Return [X, Y] of the center of cell containing provided text 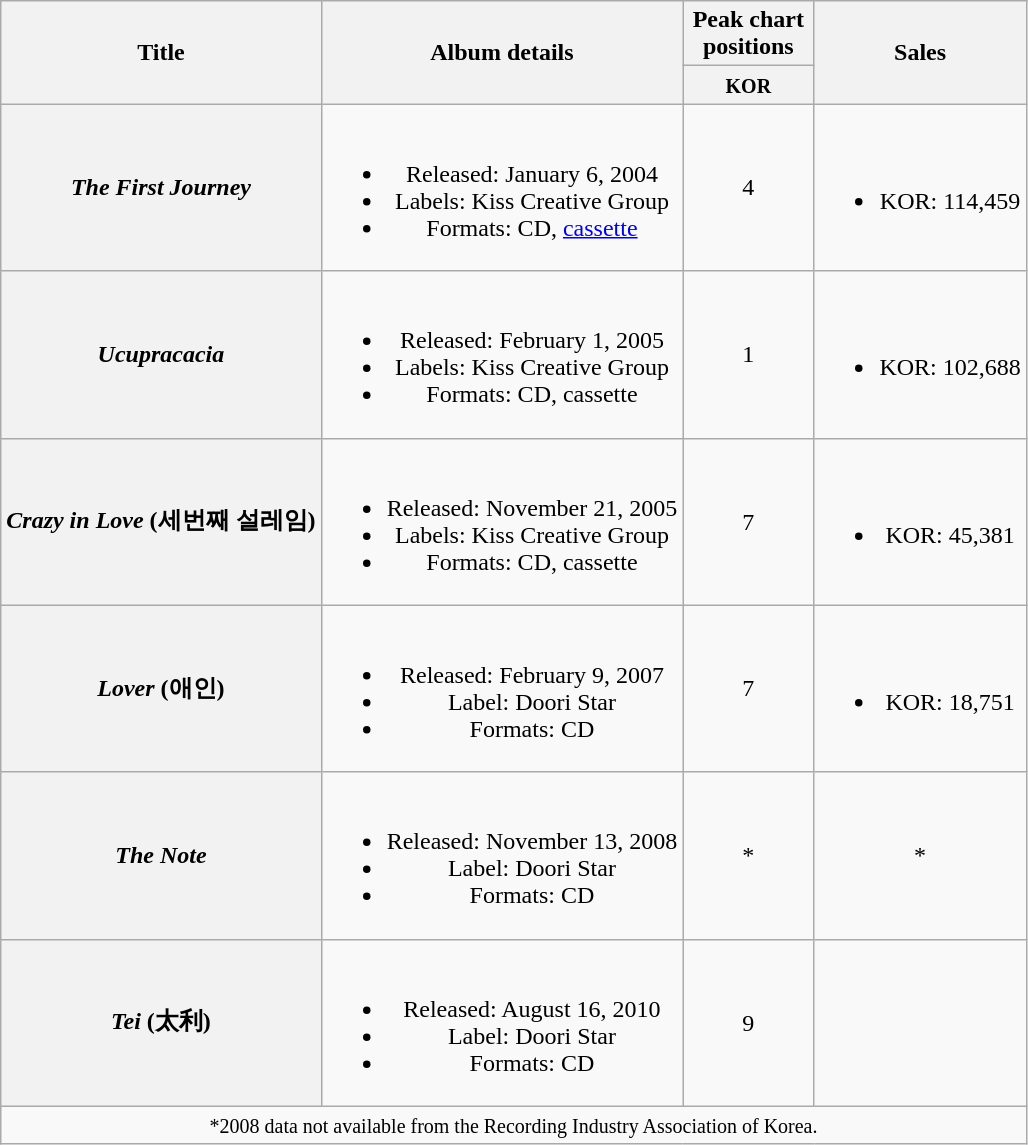
4 [748, 188]
Tei (太利) [161, 1022]
Sales [920, 52]
Released: November 13, 2008Label: Doori StarFormats: CD [502, 856]
Released: January 6, 2004Labels: Kiss Creative GroupFormats: CD, cassette [502, 188]
*2008 data not available from the Recording Industry Association of Korea. [514, 1125]
Album details [502, 52]
Lover (애인) [161, 688]
Released: February 1, 2005Labels: Kiss Creative GroupFormats: CD, cassette [502, 354]
Released: August 16, 2010Label: Doori StarFormats: CD [502, 1022]
KOR: 114,459 [920, 188]
Title [161, 52]
Crazy in Love (세번째 설레임) [161, 522]
Released: February 9, 2007Label: Doori StarFormats: CD [502, 688]
KOR: 102,688 [920, 354]
1 [748, 354]
9 [748, 1022]
Peak chart positions [748, 34]
KOR [748, 85]
Released: November 21, 2005Labels: Kiss Creative GroupFormats: CD, cassette [502, 522]
KOR: 18,751 [920, 688]
Ucupracacia [161, 354]
The First Journey [161, 188]
The Note [161, 856]
KOR: 45,381 [920, 522]
